Output the (x, y) coordinate of the center of the cell containing the given text.  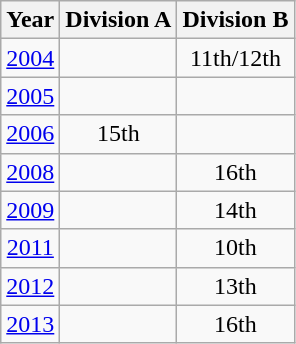
Division B (236, 20)
2004 (30, 58)
15th (118, 134)
2011 (30, 248)
2005 (30, 96)
2006 (30, 134)
14th (236, 210)
2008 (30, 172)
Year (30, 20)
2009 (30, 210)
11th/12th (236, 58)
13th (236, 286)
2012 (30, 286)
2013 (30, 324)
10th (236, 248)
Division A (118, 20)
